Search for the cell housing the specified text and yield its [X, Y] center coordinate. 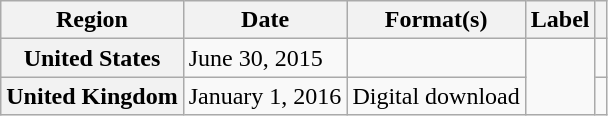
Region [92, 20]
United Kingdom [92, 96]
Digital download [436, 96]
United States [92, 58]
Date [265, 20]
January 1, 2016 [265, 96]
Format(s) [436, 20]
Label [560, 20]
June 30, 2015 [265, 58]
